Return [X, Y] of the center of cell containing provided text 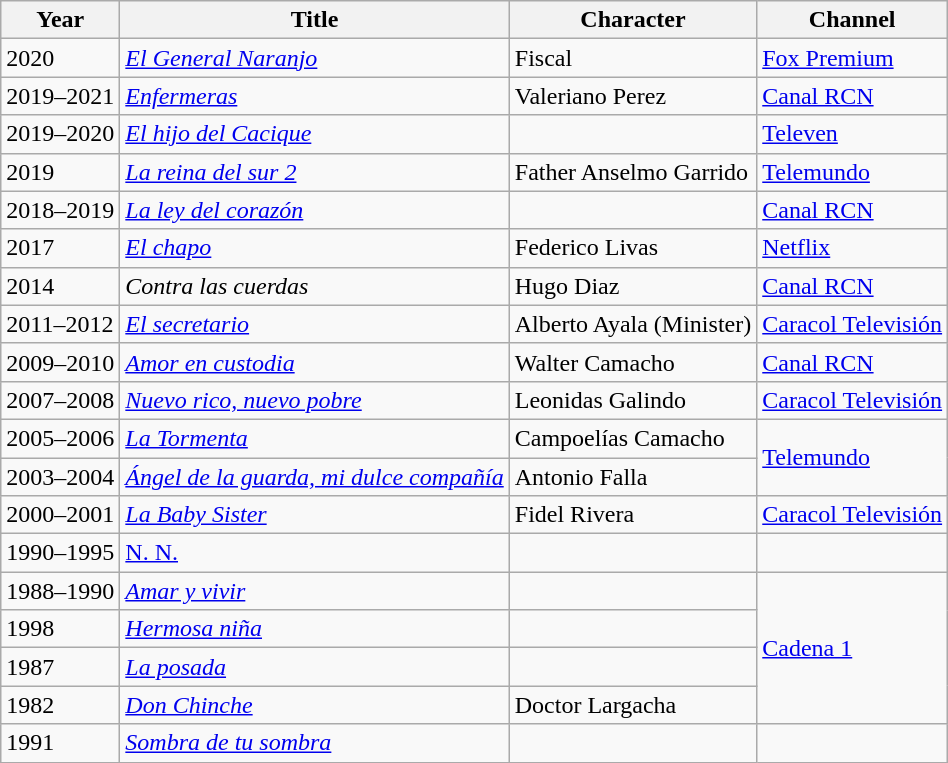
La reina del sur 2 [314, 172]
2019–2021 [60, 96]
2003–2004 [60, 477]
El hijo del Cacique [314, 134]
El secretario [314, 324]
1990–1995 [60, 553]
2019–2020 [60, 134]
El chapo [314, 248]
Ángel de la guarda, mi dulce compañía [314, 477]
Televen [852, 134]
2009–2010 [60, 362]
Campoelías Camacho [632, 438]
Antonio Falla [632, 477]
Cadena 1 [852, 648]
2005–2006 [60, 438]
2014 [60, 286]
2018–2019 [60, 210]
Father Anselmo Garrido [632, 172]
Netflix [852, 248]
Leonidas Galindo [632, 400]
2000–2001 [60, 515]
Amor en custodia [314, 362]
2020 [60, 58]
1991 [60, 743]
Nuevo rico, nuevo pobre [314, 400]
Federico Livas [632, 248]
Fox Premium [852, 58]
Don Chinche [314, 705]
Character [632, 20]
2019 [60, 172]
Walter Camacho [632, 362]
1988–1990 [60, 591]
Sombra de tu sombra [314, 743]
N. N. [314, 553]
Amar y vivir [314, 591]
El General Naranjo [314, 58]
Doctor Largacha [632, 705]
2007–2008 [60, 400]
Title [314, 20]
2017 [60, 248]
Fiscal [632, 58]
La Baby Sister [314, 515]
Valeriano Perez [632, 96]
Hermosa niña [314, 629]
La ley del corazón [314, 210]
La posada [314, 667]
Year [60, 20]
1982 [60, 705]
2011–2012 [60, 324]
1998 [60, 629]
Channel [852, 20]
Hugo Diaz [632, 286]
Alberto Ayala (Minister) [632, 324]
Enfermeras [314, 96]
Fidel Rivera [632, 515]
Contra las cuerdas [314, 286]
1987 [60, 667]
La Tormenta [314, 438]
